Scan for the cell matching the given text and deliver its [X, Y] coordinate at center. 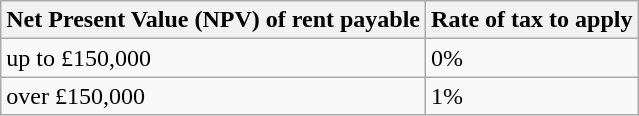
0% [532, 58]
Net Present Value (NPV) of rent payable [214, 20]
up to £150,000 [214, 58]
1% [532, 96]
over £150,000 [214, 96]
Rate of tax to apply [532, 20]
